Locate the cell with the specified text and output its [X, Y] center coordinate. 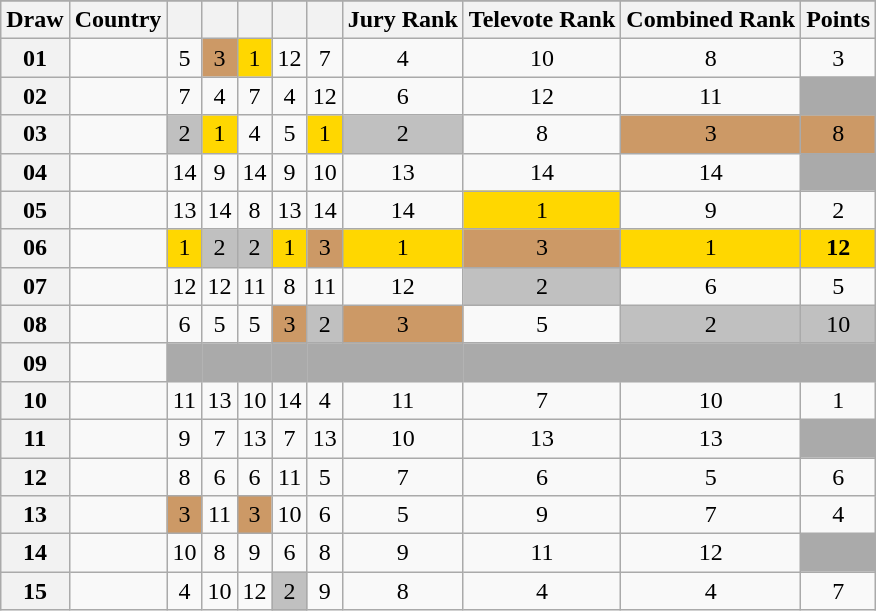
07 [35, 286]
Combined Rank [711, 20]
08 [35, 324]
09 [35, 362]
Points [838, 20]
01 [35, 58]
04 [35, 172]
05 [35, 210]
02 [35, 96]
Country [118, 20]
Draw [35, 20]
Jury Rank [402, 20]
03 [35, 134]
Televote Rank [542, 20]
06 [35, 248]
15 [35, 591]
